Scan for the cell matching the given text and deliver its [X, Y] coordinate at center. 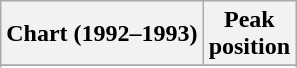
Chart (1992–1993) [102, 34]
Peakposition [249, 34]
